Capture the cell that displays the provided text and extract its (x, y) central coordinate. 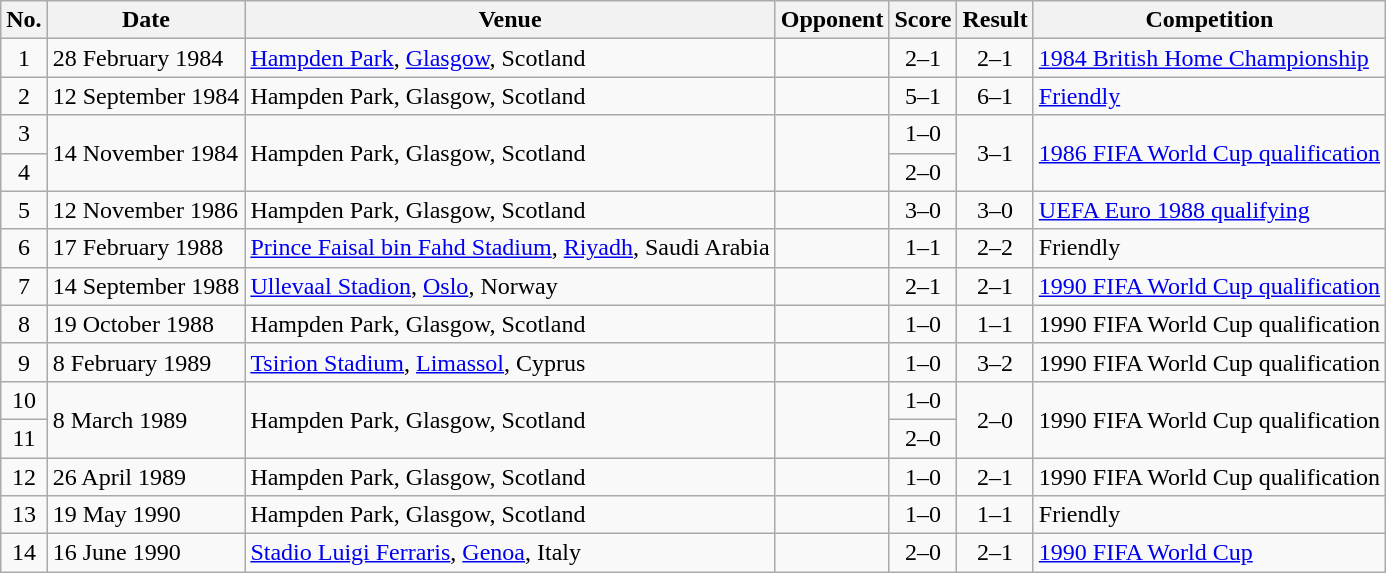
12 November 1986 (146, 210)
17 February 1988 (146, 248)
10 (24, 400)
8 February 1989 (146, 362)
7 (24, 286)
26 April 1989 (146, 477)
3 (24, 134)
Opponent (832, 20)
14 November 1984 (146, 153)
8 March 1989 (146, 419)
3–2 (995, 362)
Date (146, 20)
1 (24, 58)
1986 FIFA World Cup qualification (1209, 153)
Tsirion Stadium, Limassol, Cyprus (510, 362)
14 (24, 553)
16 June 1990 (146, 553)
12 September 1984 (146, 96)
No. (24, 20)
5 (24, 210)
5–1 (923, 96)
1990 FIFA World Cup (1209, 553)
Prince Faisal bin Fahd Stadium, Riyadh, Saudi Arabia (510, 248)
Score (923, 20)
19 October 1988 (146, 324)
11 (24, 438)
Competition (1209, 20)
12 (24, 477)
9 (24, 362)
3–1 (995, 153)
Stadio Luigi Ferraris, Genoa, Italy (510, 553)
1984 British Home Championship (1209, 58)
Ullevaal Stadion, Oslo, Norway (510, 286)
4 (24, 172)
28 February 1984 (146, 58)
19 May 1990 (146, 515)
14 September 1988 (146, 286)
UEFA Euro 1988 qualifying (1209, 210)
Result (995, 20)
8 (24, 324)
6 (24, 248)
2–2 (995, 248)
Venue (510, 20)
13 (24, 515)
2 (24, 96)
6–1 (995, 96)
